Scan for the cell matching the given text and deliver its [X, Y] coordinate at center. 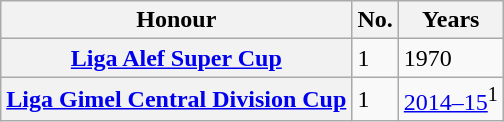
No. [375, 20]
Years [450, 20]
2014–151 [450, 100]
1970 [450, 58]
Liga Gimel Central Division Cup [176, 100]
Honour [176, 20]
Liga Alef Super Cup [176, 58]
